Capture the cell that displays the provided text and extract its (x, y) central coordinate. 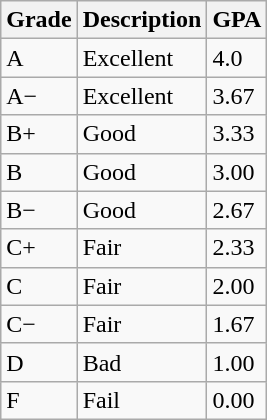
F (39, 400)
1.67 (237, 324)
4.0 (237, 58)
2.67 (237, 210)
D (39, 362)
3.00 (237, 172)
2.00 (237, 286)
3.33 (237, 134)
3.67 (237, 96)
1.00 (237, 362)
0.00 (237, 400)
Bad (142, 362)
GPA (237, 20)
B− (39, 210)
A− (39, 96)
2.33 (237, 248)
B (39, 172)
A (39, 58)
B+ (39, 134)
Grade (39, 20)
C (39, 286)
Description (142, 20)
Fail (142, 400)
C+ (39, 248)
C− (39, 324)
